Identify which cell holds the provided text, then report its [x, y] central coordinate. 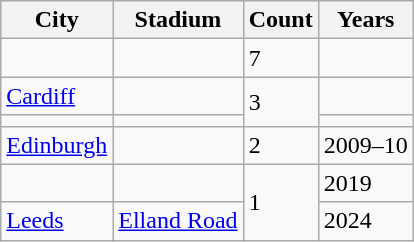
Edinburgh [57, 145]
Count [280, 20]
Leeds [57, 221]
2024 [366, 221]
Stadium [178, 20]
2009–10 [366, 145]
Elland Road [178, 221]
Years [366, 20]
3 [280, 102]
1 [280, 202]
Cardiff [57, 96]
2019 [366, 183]
7 [280, 58]
City [57, 20]
2 [280, 145]
